Scan for the cell matching the given text and deliver its [x, y] coordinate at center. 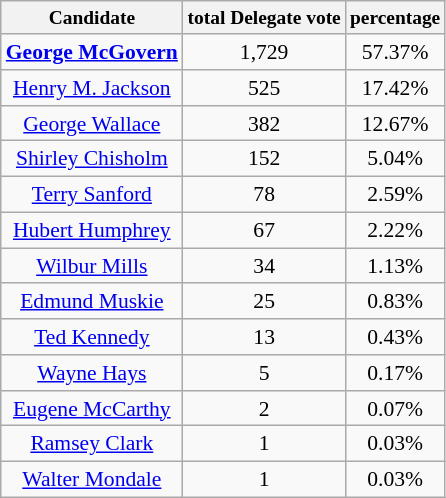
George McGovern [92, 52]
Eugene McCarthy [92, 409]
Henry M. Jackson [92, 88]
1,729 [264, 52]
12.67% [395, 124]
Hubert Humphrey [92, 230]
34 [264, 266]
17.42% [395, 88]
57.37% [395, 52]
525 [264, 88]
152 [264, 159]
percentage [395, 18]
78 [264, 195]
2 [264, 409]
Ramsey Clark [92, 444]
Terry Sanford [92, 195]
2.59% [395, 195]
Wayne Hays [92, 373]
67 [264, 230]
George Wallace [92, 124]
Candidate [92, 18]
0.43% [395, 337]
0.07% [395, 409]
Walter Mondale [92, 480]
0.17% [395, 373]
13 [264, 337]
2.22% [395, 230]
Shirley Chisholm [92, 159]
5.04% [395, 159]
5 [264, 373]
1.13% [395, 266]
Edmund Muskie [92, 302]
total Delegate vote [264, 18]
25 [264, 302]
382 [264, 124]
Wilbur Mills [92, 266]
0.83% [395, 302]
Ted Kennedy [92, 337]
